Find where the given text appears and provide that cell's center as (x, y) coordinate. 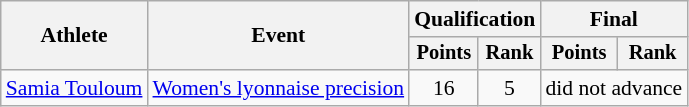
Qualification (474, 19)
16 (444, 88)
5 (509, 88)
did not advance (614, 88)
Athlete (74, 36)
Women's lyonnaise precision (278, 88)
Samia Touloum (74, 88)
Final (614, 19)
Event (278, 36)
